Identify which cell holds the provided text, then report its [X, Y] central coordinate. 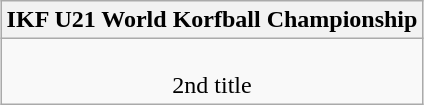
2nd title [212, 72]
IKF U21 World Korfball Championship [212, 20]
